Detect which cell encompasses the target text, then output its (x, y) center coordinate. 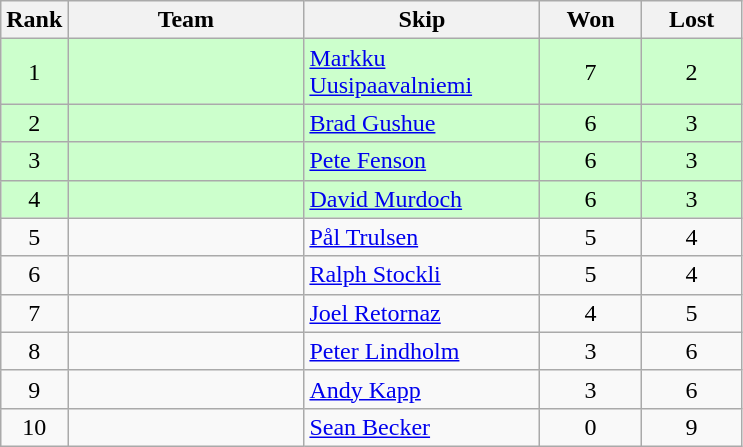
Won (590, 20)
Team (186, 20)
Peter Lindholm (422, 351)
Skip (422, 20)
Pål Trulsen (422, 237)
Lost (692, 20)
Joel Retornaz (422, 313)
Pete Fenson (422, 161)
Andy Kapp (422, 389)
Brad Gushue (422, 123)
Markku Uusipaavalniemi (422, 72)
0 (590, 427)
Sean Becker (422, 427)
Rank (34, 20)
8 (34, 351)
Ralph Stockli (422, 275)
David Murdoch (422, 199)
10 (34, 427)
1 (34, 72)
